Determine the [X, Y] coordinate at the center of the cell enclosing the given text.  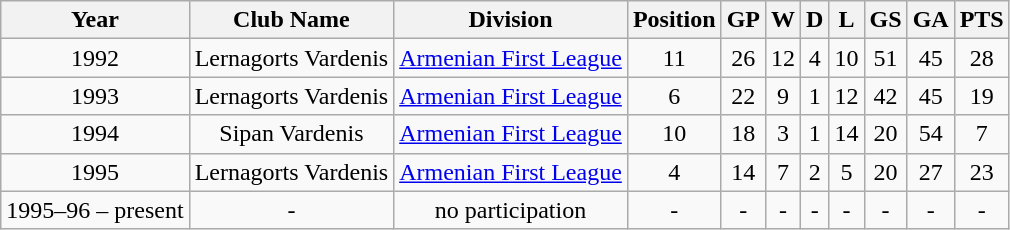
1994 [95, 134]
1993 [95, 96]
GA [930, 20]
23 [982, 172]
19 [982, 96]
9 [782, 96]
18 [743, 134]
GS [886, 20]
28 [982, 58]
no participation [511, 210]
GP [743, 20]
Year [95, 20]
5 [846, 172]
11 [674, 58]
Club Name [292, 20]
Position [674, 20]
1995 [95, 172]
Sipan Vardenis [292, 134]
L [846, 20]
42 [886, 96]
6 [674, 96]
27 [930, 172]
51 [886, 58]
1995–96 – present [95, 210]
2 [815, 172]
3 [782, 134]
22 [743, 96]
Division [511, 20]
1992 [95, 58]
W [782, 20]
54 [930, 134]
26 [743, 58]
D [815, 20]
PTS [982, 20]
